Return the [X, Y] coordinate for the center point of the cell that contains the specified text.  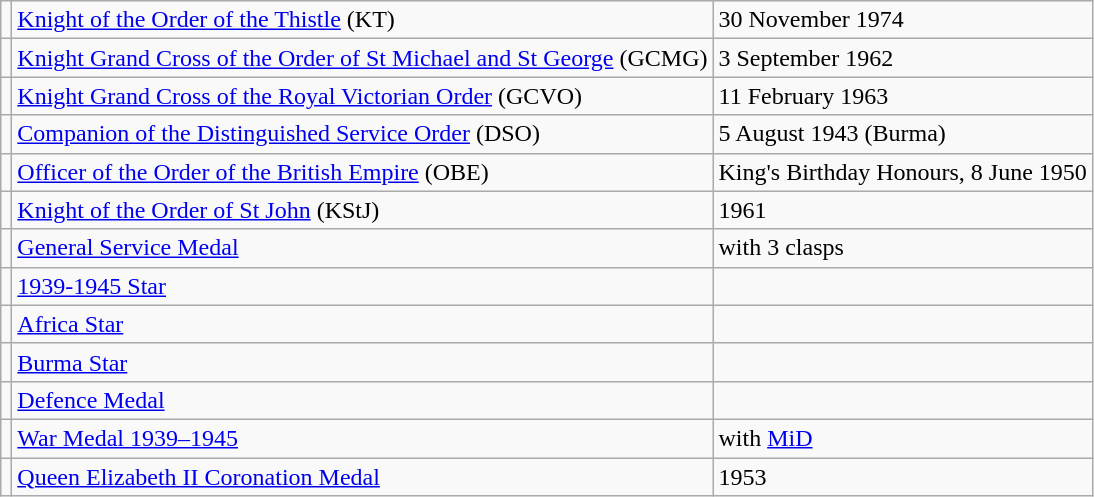
Knight Grand Cross of the Order of St Michael and St George (GCMG) [362, 58]
Defence Medal [362, 400]
with MiD [902, 438]
King's Birthday Honours, 8 June 1950 [902, 172]
with 3 clasps [902, 248]
5 August 1943 (Burma) [902, 134]
1939-1945 Star [362, 286]
Knight of the Order of St John (KStJ) [362, 210]
Officer of the Order of the British Empire (OBE) [362, 172]
Burma Star [362, 362]
General Service Medal [362, 248]
1953 [902, 477]
Knight of the Order of the Thistle (KT) [362, 20]
3 September 1962 [902, 58]
Africa Star [362, 324]
Companion of the Distinguished Service Order (DSO) [362, 134]
30 November 1974 [902, 20]
Queen Elizabeth II Coronation Medal [362, 477]
War Medal 1939–1945 [362, 438]
Knight Grand Cross of the Royal Victorian Order (GCVO) [362, 96]
11 February 1963 [902, 96]
1961 [902, 210]
